Extract the [x, y] coordinate from the center of the cell holding the provided text.  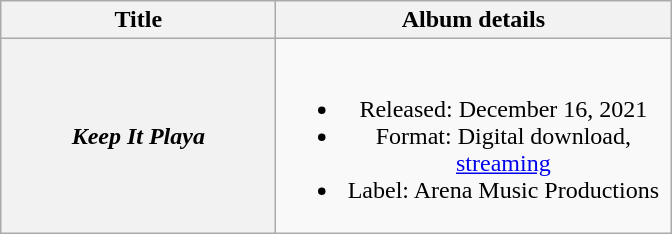
Keep It Playa [138, 136]
Title [138, 20]
Album details [474, 20]
Released: December 16, 2021Format: Digital download, streamingLabel: Arena Music Productions [474, 136]
